From the cell containing the given text, extract its center point as [x, y] coordinate. 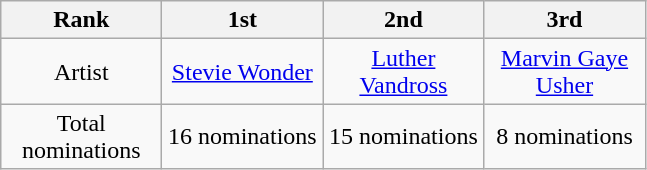
Stevie Wonder [242, 72]
15 nominations [404, 136]
1st [242, 20]
Total nominations [82, 136]
Artist [82, 72]
Luther Vandross [404, 72]
8 nominations [564, 136]
Rank [82, 20]
Marvin GayeUsher [564, 72]
16 nominations [242, 136]
2nd [404, 20]
3rd [564, 20]
